Return [X, Y] of the center of cell containing provided text 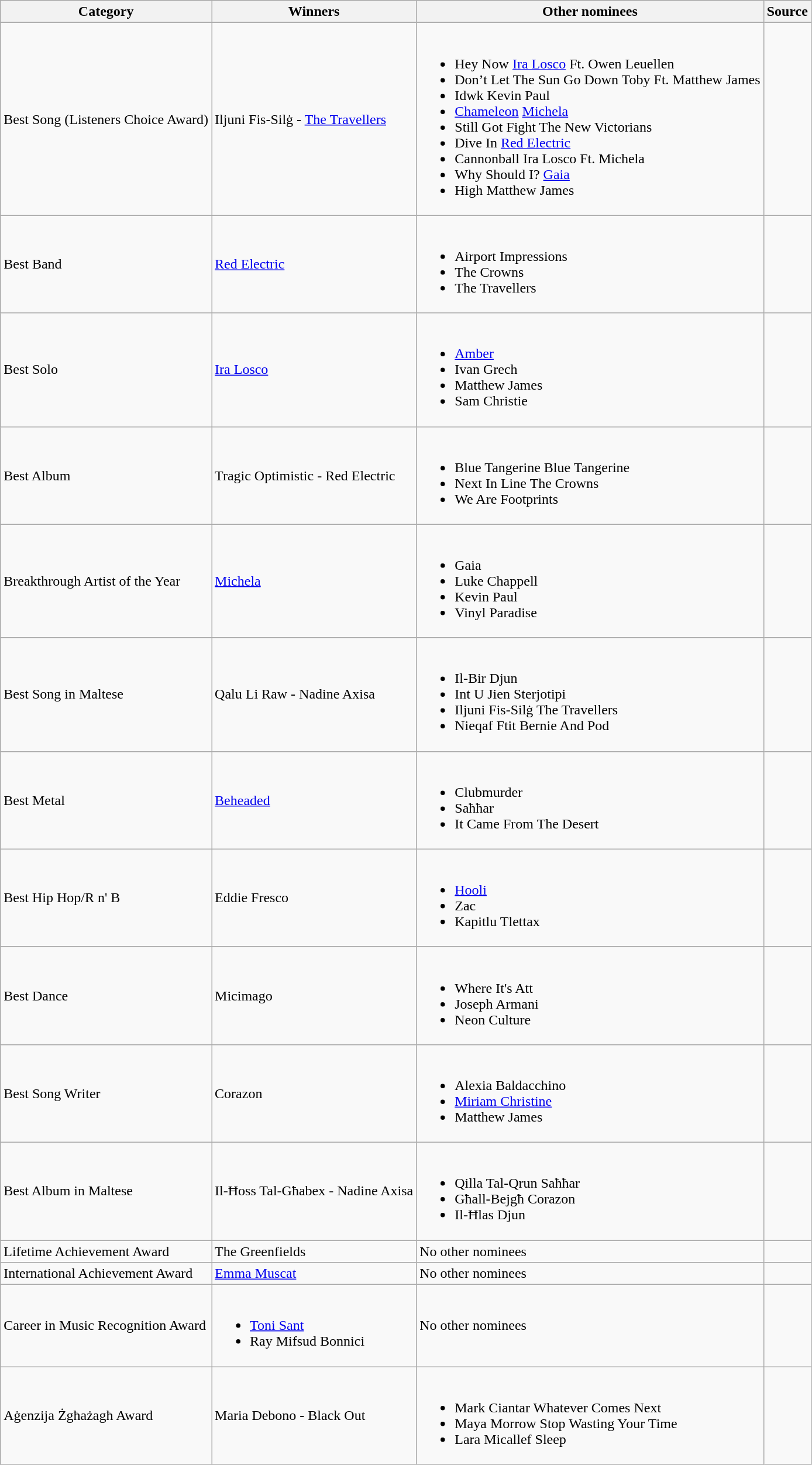
Career in Music Recognition Award [106, 1326]
Micimago [314, 996]
Corazon [314, 1093]
Ira Losco [314, 370]
Michela [314, 581]
ClubmurderSaħħarIt Came From The Desert [590, 800]
Best Band [106, 264]
AmberIvan GrechMatthew JamesSam Christie [590, 370]
The Greenfields [314, 1251]
Tragic Optimistic - Red Electric [314, 475]
Best Dance [106, 996]
Best Song in Maltese [106, 694]
Alexia BaldacchinoMiriam ChristineMatthew James [590, 1093]
Breakthrough Artist of the Year [106, 581]
Best Song (Listeners Choice Award) [106, 119]
Best Album [106, 475]
Best Solo [106, 370]
Iljuni Fis-Silġ - The Travellers [314, 119]
Best Hip Hop/R n' B [106, 897]
Il-Bir DjunInt U Jien SterjotipiIljuni Fis-Silġ The TravellersNieqaf Ftit Bernie And Pod [590, 694]
Best Metal [106, 800]
Best Song Writer [106, 1093]
Blue Tangerine Blue TangerineNext In Line The CrownsWe Are Footprints [590, 475]
Source [787, 12]
Winners [314, 12]
Where It's AttJoseph ArmaniNeon Culture [590, 996]
Mark Ciantar Whatever Comes NextMaya Morrow Stop Wasting Your TimeLara Micallef Sleep [590, 1416]
Emma Muscat [314, 1274]
Airport ImpressionsThe CrownsThe Travellers [590, 264]
HooliZacKapitlu Tlettax [590, 897]
Beheaded [314, 800]
Red Electric [314, 264]
Il-Ħoss Tal-Għabex - Nadine Axisa [314, 1191]
Maria Debono - Black Out [314, 1416]
Category [106, 12]
Lifetime Achievement Award [106, 1251]
Qilla Tal-Qrun SaħħarGħall-Bejgħ CorazonIl-Ħlas Djun [590, 1191]
Other nominees [590, 12]
Best Album in Maltese [106, 1191]
Aġenzija Żgħażagħ Award [106, 1416]
GaiaLuke ChappellKevin PaulVinyl Paradise [590, 581]
International Achievement Award [106, 1274]
Eddie Fresco [314, 897]
Toni SantRay Mifsud Bonnici [314, 1326]
Qalu Li Raw - Nadine Axisa [314, 694]
